Identify which cell holds the provided text, then report its (X, Y) central coordinate. 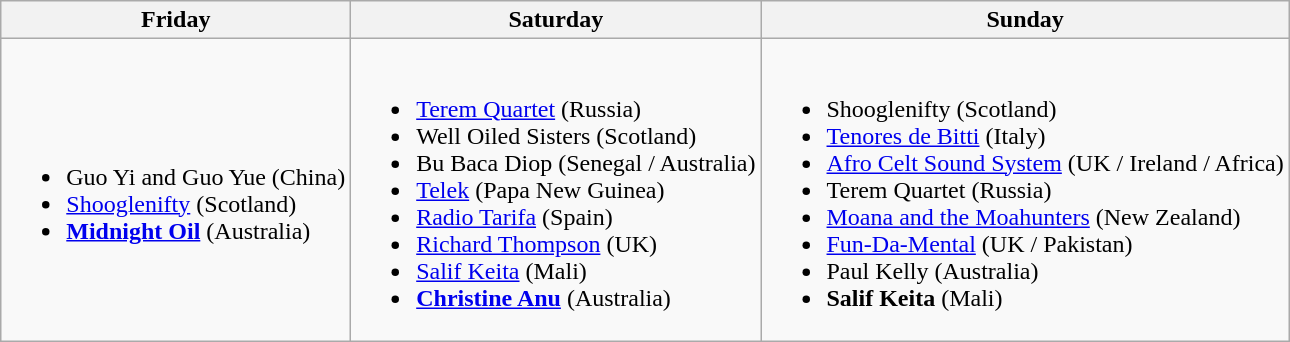
Guo Yi and Guo Yue (China)Shooglenifty (Scotland)Midnight Oil (Australia) (176, 190)
Saturday (556, 20)
Sunday (1025, 20)
Friday (176, 20)
